Determine the [x, y] coordinate at the center of the cell enclosing the given text.  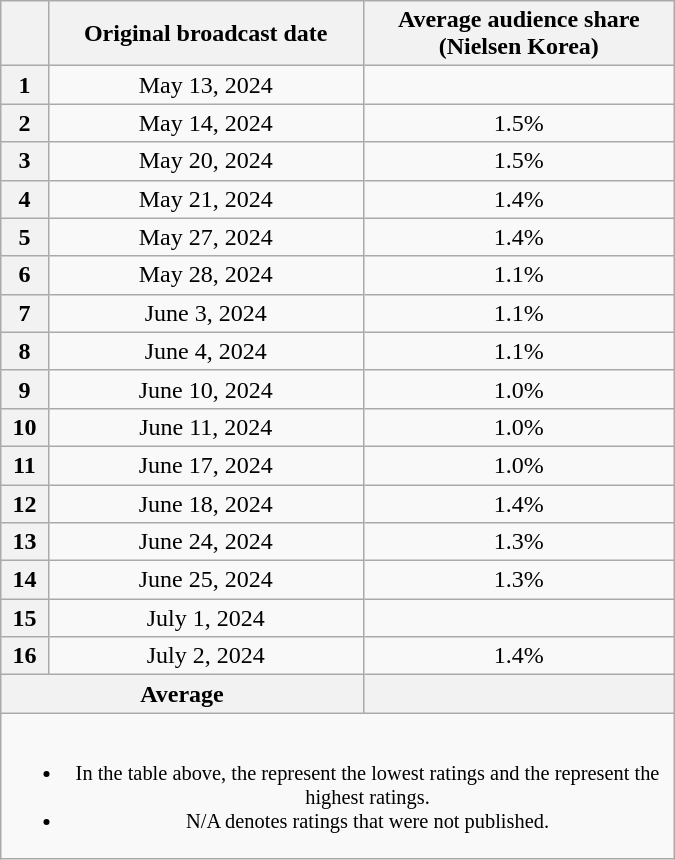
13 [24, 542]
1 [24, 85]
7 [24, 313]
Average audience share(Nielsen Korea) [518, 34]
July 2, 2024 [206, 656]
14 [24, 580]
5 [24, 237]
12 [24, 503]
June 17, 2024 [206, 465]
July 1, 2024 [206, 618]
June 4, 2024 [206, 351]
May 13, 2024 [206, 85]
June 25, 2024 [206, 580]
May 20, 2024 [206, 161]
May 21, 2024 [206, 199]
9 [24, 389]
In the table above, the represent the lowest ratings and the represent the highest ratings.N/A denotes ratings that were not published. [338, 786]
June 3, 2024 [206, 313]
Average [182, 694]
June 18, 2024 [206, 503]
8 [24, 351]
May 27, 2024 [206, 237]
16 [24, 656]
11 [24, 465]
June 24, 2024 [206, 542]
4 [24, 199]
2 [24, 123]
6 [24, 275]
June 11, 2024 [206, 427]
June 10, 2024 [206, 389]
3 [24, 161]
May 14, 2024 [206, 123]
Original broadcast date [206, 34]
10 [24, 427]
15 [24, 618]
May 28, 2024 [206, 275]
